Return the [X, Y] coordinate for the center point of the cell that contains the specified text.  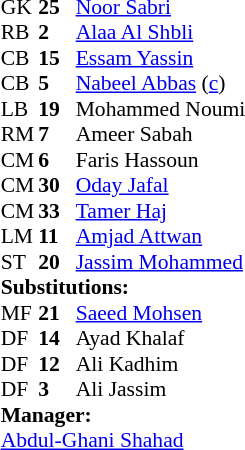
15 [57, 58]
LM [20, 237]
12 [57, 364]
20 [57, 262]
2 [57, 33]
7 [57, 135]
6 [57, 160]
LB [20, 109]
ST [20, 262]
21 [57, 313]
RB [20, 33]
33 [57, 211]
19 [57, 109]
MF [20, 313]
14 [57, 339]
RM [20, 135]
3 [57, 389]
11 [57, 237]
30 [57, 185]
5 [57, 83]
